Provide the (X, Y) coordinate of the cell's center where the given text is located.  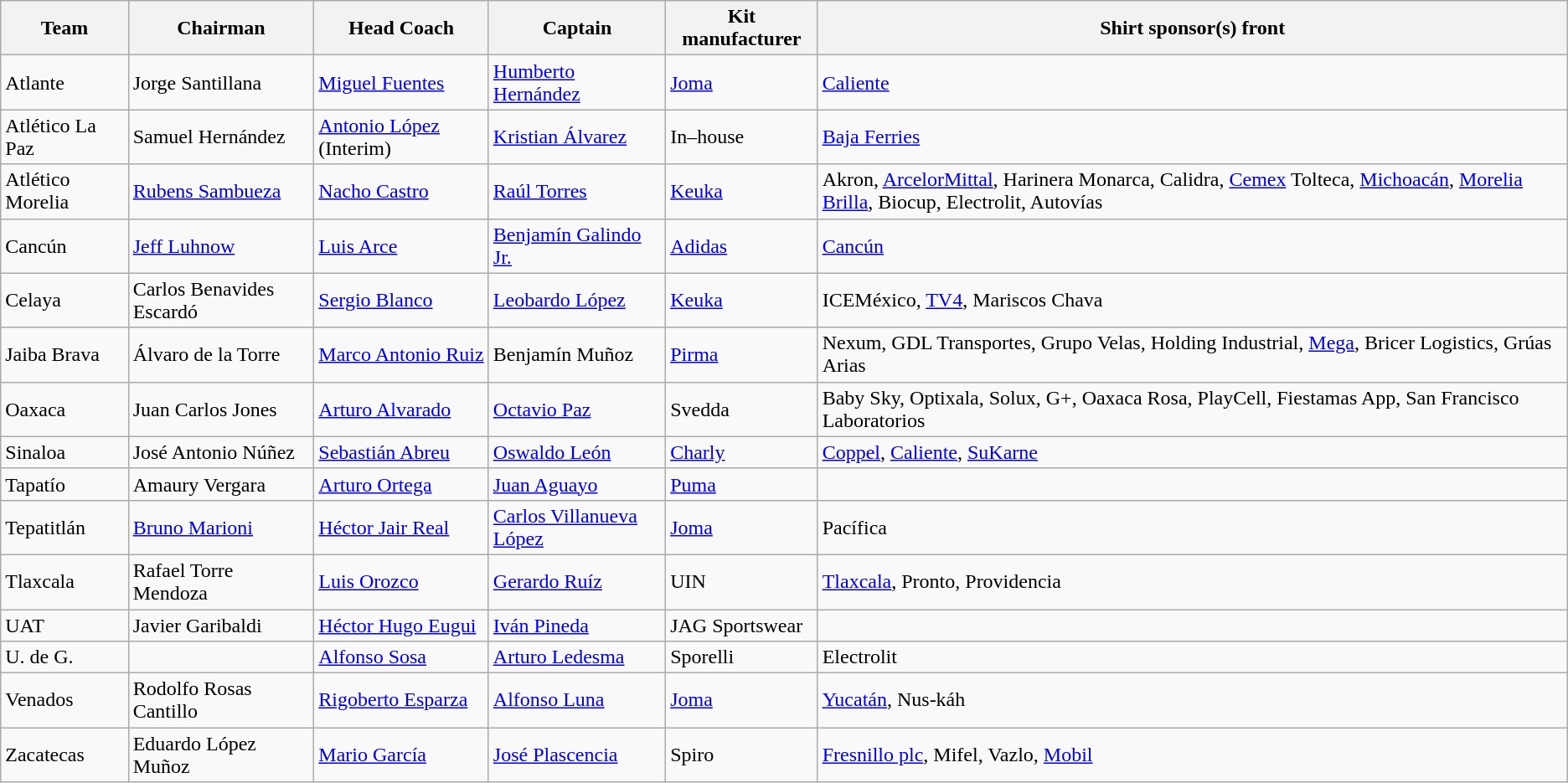
Tlaxcala (64, 581)
Amaury Vergara (221, 484)
Gerardo Ruíz (576, 581)
Octavio Paz (576, 409)
Álvaro de la Torre (221, 355)
Alfonso Sosa (401, 657)
Celaya (64, 300)
Electrolit (1193, 657)
Benjamín Muñoz (576, 355)
José Antonio Núñez (221, 452)
Pirma (742, 355)
Jeff Luhnow (221, 246)
Sebastián Abreu (401, 452)
Javier Garibaldi (221, 626)
UAT (64, 626)
Héctor Hugo Eugui (401, 626)
Sinaloa (64, 452)
Alfonso Luna (576, 700)
Marco Antonio Ruiz (401, 355)
Svedda (742, 409)
Benjamín Galindo Jr. (576, 246)
Leobardo López (576, 300)
Shirt sponsor(s) front (1193, 28)
Rafael Torre Mendoza (221, 581)
Arturo Ortega (401, 484)
Baja Ferries (1193, 137)
Arturo Ledesma (576, 657)
Arturo Alvarado (401, 409)
In–house (742, 137)
Luis Orozco (401, 581)
Nexum, GDL Transportes, Grupo Velas, Holding Industrial, Mega, Bricer Logistics, Grúas Arias (1193, 355)
Pacífica (1193, 528)
U. de G. (64, 657)
Juan Carlos Jones (221, 409)
Kit manufacturer (742, 28)
Rodolfo Rosas Cantillo (221, 700)
Rubens Sambueza (221, 191)
José Plascencia (576, 755)
Coppel, Caliente, SuKarne (1193, 452)
Chairman (221, 28)
Carlos Benavides Escardó (221, 300)
Adidas (742, 246)
Miguel Fuentes (401, 82)
Spiro (742, 755)
Jaiba Brava (64, 355)
UIN (742, 581)
Oaxaca (64, 409)
Sergio Blanco (401, 300)
Tlaxcala, Pronto, Providencia (1193, 581)
Puma (742, 484)
Eduardo López Muñoz (221, 755)
Iván Pineda (576, 626)
Juan Aguayo (576, 484)
Luis Arce (401, 246)
Oswaldo León (576, 452)
Samuel Hernández (221, 137)
Venados (64, 700)
Caliente (1193, 82)
Kristian Álvarez (576, 137)
Jorge Santillana (221, 82)
Zacatecas (64, 755)
Héctor Jair Real (401, 528)
Charly (742, 452)
Akron, ArcelorMittal, Harinera Monarca, Calidra, Cemex Tolteca, Michoacán, Morelia Brilla, Biocup, Electrolit, Autovías (1193, 191)
Team (64, 28)
Raúl Torres (576, 191)
Atlético Morelia (64, 191)
Tepatitlán (64, 528)
Atlante (64, 82)
Bruno Marioni (221, 528)
Fresnillo plc, Mifel, Vazlo, Mobil (1193, 755)
Sporelli (742, 657)
Rigoberto Esparza (401, 700)
Carlos Villanueva López (576, 528)
Atlético La Paz (64, 137)
Captain (576, 28)
Tapatío (64, 484)
Mario García (401, 755)
Head Coach (401, 28)
Antonio López (Interim) (401, 137)
Nacho Castro (401, 191)
Baby Sky, Optixala, Solux, G+, Oaxaca Rosa, PlayCell, Fiestamas App, San Francisco Laboratorios (1193, 409)
Humberto Hernández (576, 82)
JAG Sportswear (742, 626)
ICEMéxico, TV4, Mariscos Chava (1193, 300)
Yucatán, Nus-káh (1193, 700)
